Return [x, y] of the center of cell containing provided text 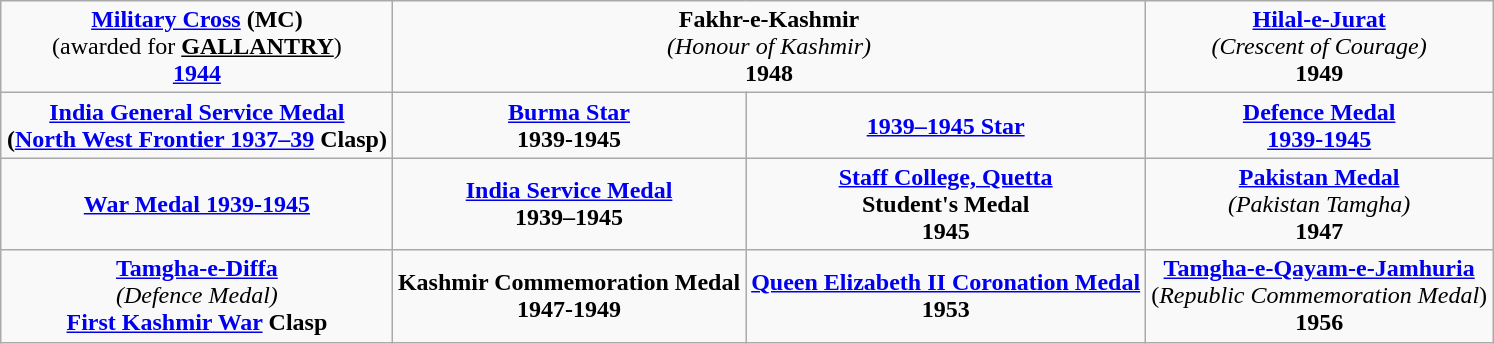
War Medal 1939-1945 [196, 204]
India General Service Medal(North West Frontier 1937–39 Clasp) [196, 126]
Military Cross (MC)(awarded for GALLANTRY)1944 [196, 47]
1939–1945 Star [946, 126]
Staff College, QuettaStudent's Medal1945 [946, 204]
Hilal-e-Jurat(Crescent of Courage)1949 [1320, 47]
Tamgha-e-Diffa(Defence Medal)First Kashmir War Clasp [196, 296]
Pakistan Medal(Pakistan Tamgha)1947 [1320, 204]
India Service Medal1939–1945 [568, 204]
Defence Medal1939-1945 [1320, 126]
Queen Elizabeth II Coronation Medal1953 [946, 296]
Fakhr-e-Kashmir(Honour of Kashmir)1948 [768, 47]
Kashmir Commemoration Medal1947-1949 [568, 296]
Tamgha-e-Qayam-e-Jamhuria(Republic Commemoration Medal)1956 [1320, 296]
Burma Star1939-1945 [568, 126]
